Capture the cell that displays the provided text and extract its (x, y) central coordinate. 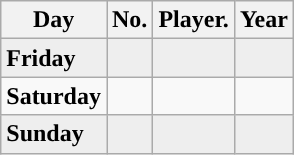
Year (264, 20)
Day (54, 20)
Friday (54, 58)
No. (129, 20)
Sunday (54, 134)
Saturday (54, 96)
Player. (194, 20)
